Output the (X, Y) coordinate of the center of the cell containing the given text.  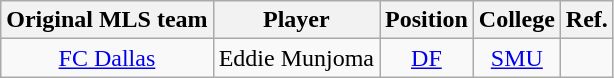
FC Dallas (107, 58)
Position (427, 20)
Ref. (586, 20)
Player (296, 20)
College (516, 20)
SMU (516, 58)
Eddie Munjoma (296, 58)
Original MLS team (107, 20)
DF (427, 58)
